Search for the cell housing the specified text and yield its [x, y] center coordinate. 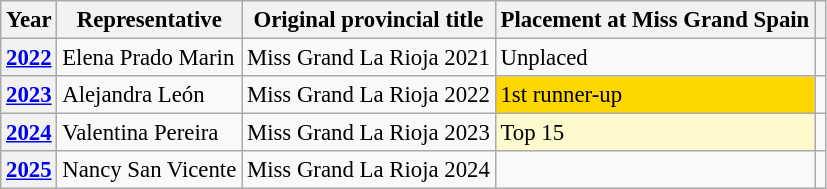
Miss Grand La Rioja 2021 [369, 58]
2024 [29, 133]
Unplaced [654, 58]
Alejandra León [150, 95]
Top 15 [654, 133]
Valentina Pereira [150, 133]
2022 [29, 58]
Miss Grand La Rioja 2023 [369, 133]
Elena Prado Marin [150, 58]
1st runner-up [654, 95]
Representative [150, 20]
Miss Grand La Rioja 2022 [369, 95]
Original provincial title [369, 20]
Nancy San Vicente [150, 170]
2025 [29, 170]
Miss Grand La Rioja 2024 [369, 170]
2023 [29, 95]
Placement at Miss Grand Spain [654, 20]
Year [29, 20]
